Detect which cell encompasses the target text, then output its (x, y) center coordinate. 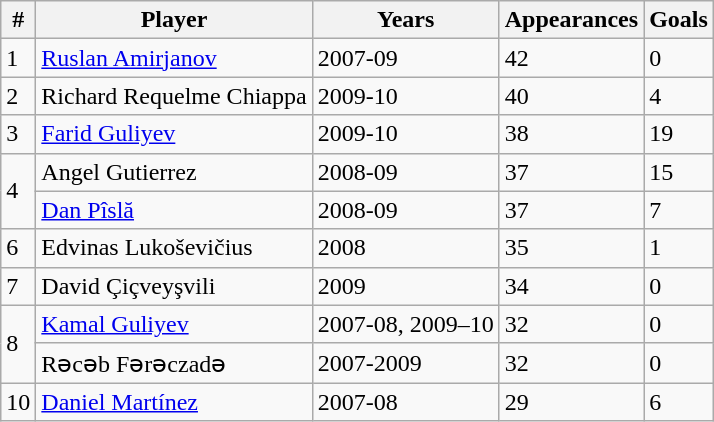
David Çiçveyşvili (174, 286)
10 (18, 402)
Farid Guliyev (174, 134)
2007-2009 (406, 363)
Richard Requelme Chiappa (174, 96)
Edvinas Lukoševičius (174, 248)
2009 (406, 286)
42 (571, 58)
2008 (406, 248)
# (18, 20)
2 (18, 96)
35 (571, 248)
Angel Gutierrez (174, 172)
3 (18, 134)
2007-08, 2009–10 (406, 324)
Goals (679, 20)
2007-08 (406, 402)
38 (571, 134)
Dan Pîslă (174, 210)
Daniel Martínez (174, 402)
40 (571, 96)
2007-09 (406, 58)
15 (679, 172)
Kamal Guliyev (174, 324)
Rəcəb Fərəczadə (174, 363)
8 (18, 344)
34 (571, 286)
29 (571, 402)
Player (174, 20)
Ruslan Amirjanov (174, 58)
Years (406, 20)
Appearances (571, 20)
19 (679, 134)
